Extract the (X, Y) coordinate from the center of the cell holding the provided text.  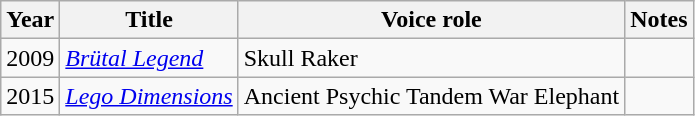
Skull Raker (431, 58)
Ancient Psychic Tandem War Elephant (431, 96)
Title (149, 20)
Lego Dimensions (149, 96)
2015 (30, 96)
Notes (659, 20)
Brütal Legend (149, 58)
2009 (30, 58)
Voice role (431, 20)
Year (30, 20)
